From the cell containing the given text, extract its center point as [X, Y] coordinate. 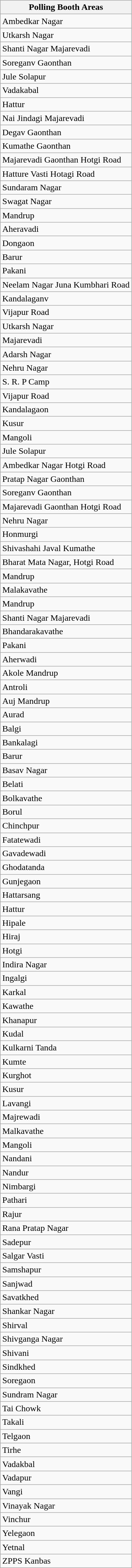
Sundram Nagar [66, 1395]
Ghodatanda [66, 867]
Kudal [66, 1034]
Swagat Nagar [66, 202]
Vinchur [66, 1520]
Rana Pratap Nagar [66, 1228]
Kurghot [66, 1076]
Aheravadi [66, 229]
Karkal [66, 992]
Telgaon [66, 1436]
Degav Gaonthan [66, 132]
Savatkhed [66, 1298]
Kandalagaon [66, 410]
Fatatewadi [66, 839]
Vangi [66, 1491]
Shivganga Nagar [66, 1339]
Majarevadi [66, 340]
Adarsh Nagar [66, 354]
Khanapur [66, 1020]
Kumte [66, 1062]
Salgar Vasti [66, 1256]
Vadapur [66, 1478]
Bolkavathe [66, 798]
Neelam Nagar Juna Kumbhari Road [66, 285]
Gunjegaon [66, 881]
Aherwadi [66, 659]
Ingalgi [66, 978]
Sanjwad [66, 1283]
Majrewadi [66, 1117]
Ambedkar Nagar Hotgi Road [66, 465]
Kawathe [66, 1006]
Sundaram Nagar [66, 188]
Aurad [66, 715]
Chinchpur [66, 826]
Hattarsang [66, 895]
Gavadewadi [66, 854]
Bharat Mata Nagar, Hotgi Road [66, 562]
Soregaon [66, 1381]
Shivashahi Javal Kumathe [66, 548]
Belati [66, 784]
Vinayak Nagar [66, 1506]
Tirhe [66, 1450]
Samshapur [66, 1269]
Vadakabal [66, 90]
Sadepur [66, 1242]
Hotgi [66, 951]
Shivani [66, 1353]
Borul [66, 812]
Kulkarni Tanda [66, 1048]
Rajur [66, 1214]
Yelegaon [66, 1533]
Sindkhed [66, 1367]
Nai Jindagi Majarevadi [66, 118]
Takali [66, 1422]
Kandalaganv [66, 299]
Tai Chowk [66, 1408]
Bhandarakavathe [66, 632]
Pratap Nagar Gaonthan [66, 479]
Shirval [66, 1325]
Hatture Vasti Hotagi Road [66, 174]
Bankalagi [66, 742]
Ambedkar Nagar [66, 21]
Basav Nagar [66, 770]
ZPPS Kanbas [66, 1561]
Honmurgi [66, 534]
Yetnal [66, 1547]
Hiraj [66, 937]
Nimbargi [66, 1186]
Indira Nagar [66, 964]
Auj Mandrup [66, 701]
S. R. P Camp [66, 382]
Kumathe Gaonthan [66, 146]
Hipale [66, 923]
Vadakbal [66, 1464]
Antroli [66, 687]
Akole Mandrup [66, 673]
Malkavathe [66, 1131]
Nandur [66, 1173]
Nandani [66, 1159]
Polling Booth Areas [66, 7]
Lavangi [66, 1103]
Balgi [66, 729]
Shankar Nagar [66, 1311]
Dongaon [66, 243]
Pathari [66, 1200]
Malakavathe [66, 590]
